Return (x, y) of the center of cell containing provided text 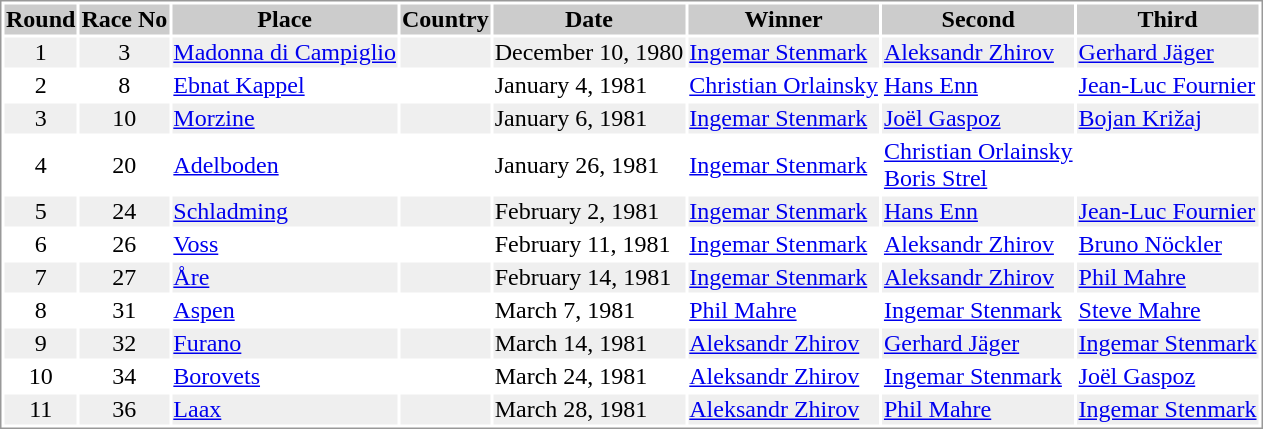
March 24, 1981 (589, 377)
Third (1168, 19)
March 7, 1981 (589, 311)
11 (40, 409)
Christian Orlainsky (784, 85)
32 (124, 343)
9 (40, 343)
Country (445, 19)
2 (40, 85)
6 (40, 245)
Schladming (285, 211)
February 2, 1981 (589, 211)
Second (978, 19)
27 (124, 277)
February 11, 1981 (589, 245)
26 (124, 245)
24 (124, 211)
January 4, 1981 (589, 85)
Laax (285, 409)
7 (40, 277)
January 26, 1981 (589, 164)
March 28, 1981 (589, 409)
Voss (285, 245)
Winner (784, 19)
Morzine (285, 119)
1 (40, 53)
Furano (285, 343)
March 14, 1981 (589, 343)
Adelboden (285, 164)
5 (40, 211)
Ebnat Kappel (285, 85)
Bojan Križaj (1168, 119)
34 (124, 377)
4 (40, 164)
January 6, 1981 (589, 119)
December 10, 1980 (589, 53)
Christian Orlainsky Boris Strel (978, 164)
Place (285, 19)
Steve Mahre (1168, 311)
Date (589, 19)
Borovets (285, 377)
Aspen (285, 311)
Race No (124, 19)
February 14, 1981 (589, 277)
31 (124, 311)
Bruno Nöckler (1168, 245)
20 (124, 164)
Round (40, 19)
Madonna di Campiglio (285, 53)
36 (124, 409)
Åre (285, 277)
